For the text-containing cell, return its midpoint in (X, Y) coordinate format. 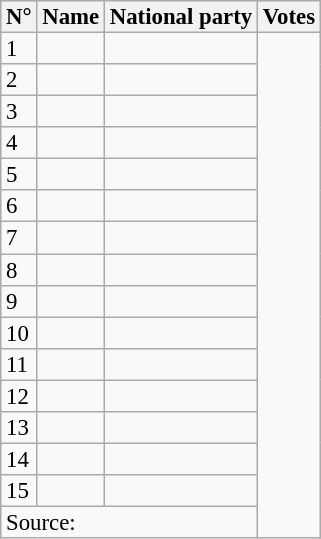
6 (19, 206)
5 (19, 175)
1 (19, 49)
7 (19, 238)
12 (19, 396)
14 (19, 459)
3 (19, 112)
2 (19, 80)
4 (19, 143)
Votes (288, 17)
15 (19, 491)
10 (19, 333)
13 (19, 428)
9 (19, 301)
National party (180, 17)
11 (19, 364)
Source: (130, 522)
8 (19, 270)
N° (19, 17)
Name (71, 17)
